Capture the cell that displays the provided text and extract its (x, y) central coordinate. 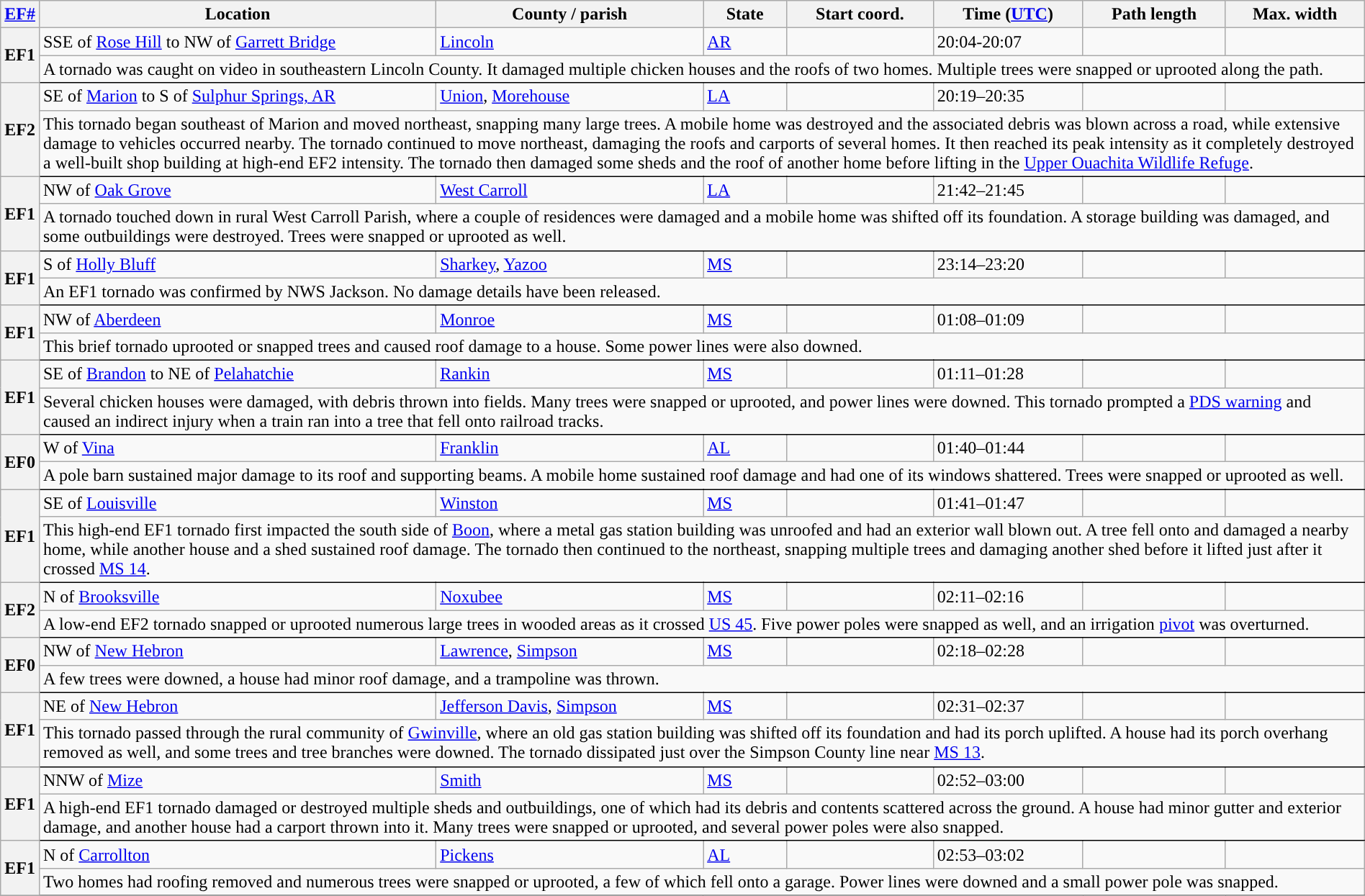
N of Carrollton (238, 854)
Rankin (570, 374)
An EF1 tornado was confirmed by NWS Jackson. No damage details have been released. (701, 291)
01:08–01:09 (1008, 319)
N of Brooksville (238, 597)
NW of Aberdeen (238, 319)
Time (UTC) (1008, 14)
This brief tornado uprooted or snapped trees and caused roof damage to a house. Some power lines were also downed. (701, 346)
SE of Marion to S of Sulphur Springs, AR (238, 96)
SE of Louisville (238, 503)
Smith (570, 780)
Franklin (570, 448)
West Carroll (570, 190)
Pickens (570, 854)
NW of Oak Grove (238, 190)
02:11–02:16 (1008, 597)
NE of New Hebron (238, 706)
21:42–21:45 (1008, 190)
Union, Morehouse (570, 96)
Noxubee (570, 597)
01:11–01:28 (1008, 374)
Start coord. (860, 14)
02:18–02:28 (1008, 651)
Monroe (570, 319)
A few trees were downed, a house had minor roof damage, and a trampoline was thrown. (701, 679)
02:52–03:00 (1008, 780)
20:04-20:07 (1008, 42)
20:19–20:35 (1008, 96)
S of Holly Bluff (238, 264)
Winston (570, 503)
SSE of Rose Hill to NW of Garrett Bridge (238, 42)
NW of New Hebron (238, 651)
EF# (20, 14)
County / parish (570, 14)
02:31–02:37 (1008, 706)
Path length (1154, 14)
Lincoln (570, 42)
Jefferson Davis, Simpson (570, 706)
State (745, 14)
W of Vina (238, 448)
Max. width (1294, 14)
02:53–03:02 (1008, 854)
Sharkey, Yazoo (570, 264)
AR (745, 42)
NNW of Mize (238, 780)
23:14–23:20 (1008, 264)
01:40–01:44 (1008, 448)
SE of Brandon to NE of Pelahatchie (238, 374)
Lawrence, Simpson (570, 651)
Location (238, 14)
01:41–01:47 (1008, 503)
